Find where the given text appears and provide that cell's center as [X, Y] coordinate. 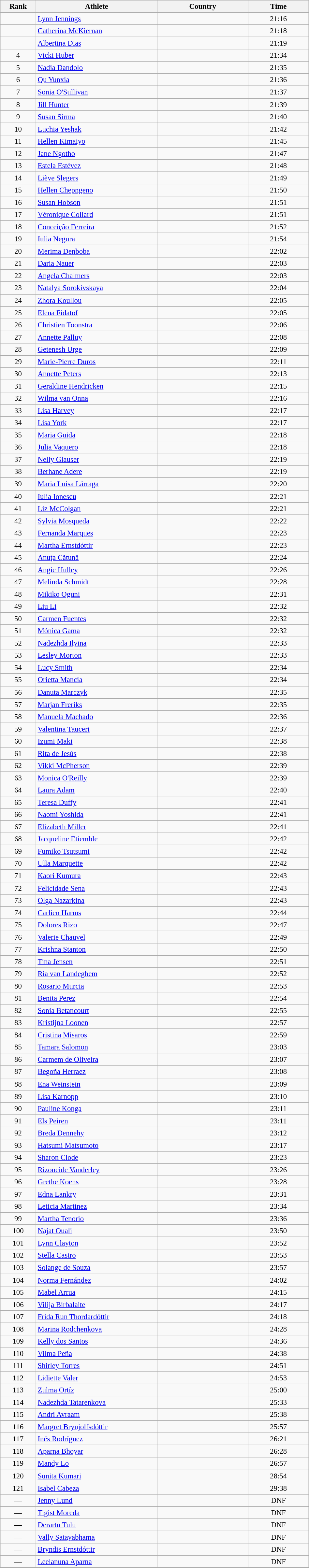
22:24 [278, 558]
19 [18, 239]
Norma Fernández [96, 1280]
Jill Hunter [96, 105]
58 [18, 717]
105 [18, 1292]
29:38 [278, 1488]
21:52 [278, 227]
63 [18, 778]
Carmen Fuentes [96, 619]
Begoña Herraez [96, 1072]
Carmem de Oliveira [96, 1060]
61 [18, 753]
26:21 [278, 1439]
Shirley Torres [96, 1366]
22:20 [278, 484]
92 [18, 1133]
Lidiette Valer [96, 1378]
Rank [18, 7]
Berhane Adere [96, 472]
36 [18, 447]
Lesley Morton [96, 655]
23:23 [278, 1158]
45 [18, 558]
117 [18, 1439]
39 [18, 484]
114 [18, 1403]
Nadia Dandolo [96, 68]
22:36 [278, 717]
28:54 [278, 1476]
72 [18, 888]
14 [18, 178]
Daria Nauer [96, 264]
Fumiko Tsutsumi [96, 851]
Elena Fidatof [96, 313]
90 [18, 1108]
43 [18, 533]
56 [18, 692]
21:49 [278, 178]
21:50 [278, 190]
76 [18, 937]
Kaori Kumura [96, 876]
Leticia Martinez [96, 1206]
89 [18, 1096]
21:35 [278, 68]
Cristina Misaros [96, 1035]
Angie Hulley [96, 570]
Melinda Schmidt [96, 582]
23:09 [278, 1084]
96 [18, 1182]
66 [18, 815]
50 [18, 619]
65 [18, 803]
Marina Rodchenkova [96, 1329]
Mabel Arrua [96, 1292]
44 [18, 545]
Qu Yunxia [96, 80]
47 [18, 582]
41 [18, 508]
109 [18, 1341]
68 [18, 839]
22:16 [278, 398]
Orietta Mancia [96, 680]
11 [18, 141]
Liève Slegers [96, 178]
Kelly dos Santos [96, 1341]
24:17 [278, 1304]
23:31 [278, 1194]
Carlien Harms [96, 913]
Tamara Salomon [96, 1047]
Merima Denboba [96, 251]
22:31 [278, 594]
21 [18, 264]
Mandy Lo [96, 1464]
Vally Satayabhama [96, 1537]
22:55 [278, 1011]
25:57 [278, 1427]
Rizoneide Vanderley [96, 1170]
22:06 [278, 325]
23:50 [278, 1231]
Maria Guida [96, 435]
112 [18, 1378]
Lisa Karnopp [96, 1096]
21:16 [278, 19]
111 [18, 1366]
Rosario Murcia [96, 986]
23:57 [278, 1268]
25:33 [278, 1403]
46 [18, 570]
24:28 [278, 1329]
22:26 [278, 570]
Julia Vaquero [96, 447]
Elizabeth Miller [96, 827]
Hellen Chepngeno [96, 190]
Sonia Betancourt [96, 1011]
78 [18, 962]
Frida Run Thordardóttir [96, 1317]
102 [18, 1256]
Mikiko Oguni [96, 594]
98 [18, 1206]
Isabel Cabeza [96, 1488]
99 [18, 1219]
70 [18, 863]
22:15 [278, 386]
Hellen Kimaiyo [96, 141]
24:38 [278, 1353]
Lucy Smith [96, 668]
Nadezhda Ilyina [96, 643]
22:50 [278, 949]
28 [18, 349]
71 [18, 876]
38 [18, 472]
Tina Jensen [96, 962]
23:07 [278, 1060]
52 [18, 643]
24 [18, 300]
49 [18, 606]
Sonia O'Sullivan [96, 92]
Valentina Tauceri [96, 729]
74 [18, 913]
59 [18, 729]
Estela Estévez [96, 166]
Naomi Yoshida [96, 815]
Ria van Landeghem [96, 974]
91 [18, 1121]
22:51 [278, 962]
35 [18, 435]
23:26 [278, 1170]
24:15 [278, 1292]
23:53 [278, 1256]
Lisa York [96, 423]
21:18 [278, 31]
Najat Ouali [96, 1231]
Martha Tenorio [96, 1219]
69 [18, 851]
42 [18, 521]
Felicidade Sena [96, 888]
Vicki Huber [96, 55]
93 [18, 1145]
Annette Peters [96, 374]
23:34 [278, 1206]
22:53 [278, 986]
22:59 [278, 1035]
100 [18, 1231]
Nadezhda Tatarenkova [96, 1403]
Zhora Koullou [96, 300]
Olga Nazarkina [96, 900]
Monica O'Reilly [96, 778]
Vilma Peña [96, 1353]
Getenesh Urge [96, 349]
Jane Ngotho [96, 153]
22:44 [278, 913]
85 [18, 1047]
Angela Chalmers [96, 276]
77 [18, 949]
Marjan Freriks [96, 705]
Geraldine Hendricken [96, 386]
Lynn Clayton [96, 1243]
29 [18, 362]
64 [18, 790]
32 [18, 398]
27 [18, 337]
Iulia Ionescu [96, 496]
18 [18, 227]
Hatsumi Matsumoto [96, 1145]
Martha Ernstdóttir [96, 545]
Susan Hobson [96, 202]
4 [18, 55]
10 [18, 129]
23 [18, 288]
Maria Luisa Lárraga [96, 484]
9 [18, 117]
25:38 [278, 1415]
21:48 [278, 166]
16 [18, 202]
24:02 [278, 1280]
22:40 [278, 790]
62 [18, 766]
Zulma Ortíz [96, 1390]
Solange de Souza [96, 1268]
Iulia Negura [96, 239]
25:00 [278, 1390]
30 [18, 374]
21:45 [278, 141]
23:03 [278, 1047]
Annette Palluy [96, 337]
12 [18, 153]
Catherina McKiernan [96, 31]
108 [18, 1329]
116 [18, 1427]
Izumi Maki [96, 741]
22:49 [278, 937]
60 [18, 741]
Pauline Konga [96, 1108]
Breda Dennehy [96, 1133]
23:36 [278, 1219]
22:02 [278, 251]
Aparna Bhoyar [96, 1451]
Sylvia Mosqueda [96, 521]
24:51 [278, 1366]
21:39 [278, 105]
Leelanuna Aparna [96, 1561]
Valerie Chauvel [96, 937]
Country [203, 7]
21:19 [278, 43]
Mónica Gama [96, 631]
119 [18, 1464]
110 [18, 1353]
23:08 [278, 1072]
Derartu Tulu [96, 1525]
107 [18, 1317]
Benita Perez [96, 998]
81 [18, 998]
Nelly Glauser [96, 460]
106 [18, 1304]
21:42 [278, 129]
37 [18, 460]
48 [18, 594]
115 [18, 1415]
23:10 [278, 1096]
Sunita Kumari [96, 1476]
22:54 [278, 998]
Time [278, 7]
33 [18, 411]
57 [18, 705]
24:53 [278, 1378]
5 [18, 68]
Vikki McPherson [96, 766]
118 [18, 1451]
Rita de Jesús [96, 753]
83 [18, 1023]
21:40 [278, 117]
Edna Lankry [96, 1194]
Luchia Yeshak [96, 129]
21:54 [278, 239]
113 [18, 1390]
8 [18, 105]
Wilma van Onna [96, 398]
22 [18, 276]
86 [18, 1060]
Inés Rodríguez [96, 1439]
26:57 [278, 1464]
20 [18, 251]
21:36 [278, 80]
22:08 [278, 337]
23:12 [278, 1133]
Manuela Machado [96, 717]
80 [18, 986]
Jenny Lund [96, 1500]
55 [18, 680]
21:37 [278, 92]
Kristijna Loonen [96, 1023]
23:17 [278, 1145]
101 [18, 1243]
104 [18, 1280]
94 [18, 1158]
34 [18, 423]
24:36 [278, 1341]
6 [18, 80]
Jacqueline Etiemble [96, 839]
97 [18, 1194]
22:09 [278, 349]
120 [18, 1476]
22:11 [278, 362]
22:37 [278, 729]
24:18 [278, 1317]
22:52 [278, 974]
Ena Weinstein [96, 1084]
26:28 [278, 1451]
51 [18, 631]
88 [18, 1084]
25 [18, 313]
Christien Toonstra [96, 325]
22:47 [278, 925]
Athlete [96, 7]
Susan Sirma [96, 117]
Anuța Cătună [96, 558]
21:34 [278, 55]
Andri Avraam [96, 1415]
87 [18, 1072]
22:57 [278, 1023]
Conceição Ferreira [96, 227]
13 [18, 166]
Natalya Sorokivskaya [96, 288]
22:22 [278, 521]
26 [18, 325]
Margret Brynjolfsdóttir [96, 1427]
15 [18, 190]
67 [18, 827]
Liu Li [96, 606]
Krishna Stanton [96, 949]
Bryndis Ernstdóttir [96, 1549]
23:28 [278, 1182]
Grethe Koens [96, 1182]
Ulla Marquette [96, 863]
Liz McColgan [96, 508]
54 [18, 668]
7 [18, 92]
Laura Adam [96, 790]
Tigist Moreda [96, 1513]
Stella Castro [96, 1256]
Albertina Dias [96, 43]
53 [18, 655]
95 [18, 1170]
Dolores Rizo [96, 925]
Danuta Marczyk [96, 692]
79 [18, 974]
75 [18, 925]
121 [18, 1488]
84 [18, 1035]
103 [18, 1268]
Lynn Jennings [96, 19]
23:52 [278, 1243]
22:13 [278, 374]
82 [18, 1011]
22:04 [278, 288]
Lisa Harvey [96, 411]
Véronique Collard [96, 215]
17 [18, 215]
73 [18, 900]
31 [18, 386]
Els Peiren [96, 1121]
21:47 [278, 153]
Vilija Birbalaite [96, 1304]
Sharon Clode [96, 1158]
Teresa Duffy [96, 803]
Marie-Pierre Duros [96, 362]
22:28 [278, 582]
40 [18, 496]
Fernanda Marques [96, 533]
